For the text-containing cell, return its midpoint in [x, y] coordinate format. 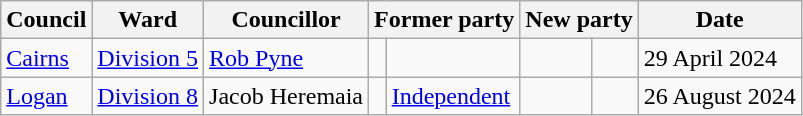
Independent [453, 96]
Jacob Heremaia [286, 96]
Former party [444, 20]
26 August 2024 [720, 96]
Division 5 [148, 58]
Cairns [46, 58]
Division 8 [148, 96]
New party [579, 20]
Council [46, 20]
29 April 2024 [720, 58]
Date [720, 20]
Logan [46, 96]
Rob Pyne [286, 58]
Councillor [286, 20]
Ward [148, 20]
